Extract the (X, Y) coordinate from the center of the cell holding the provided text.  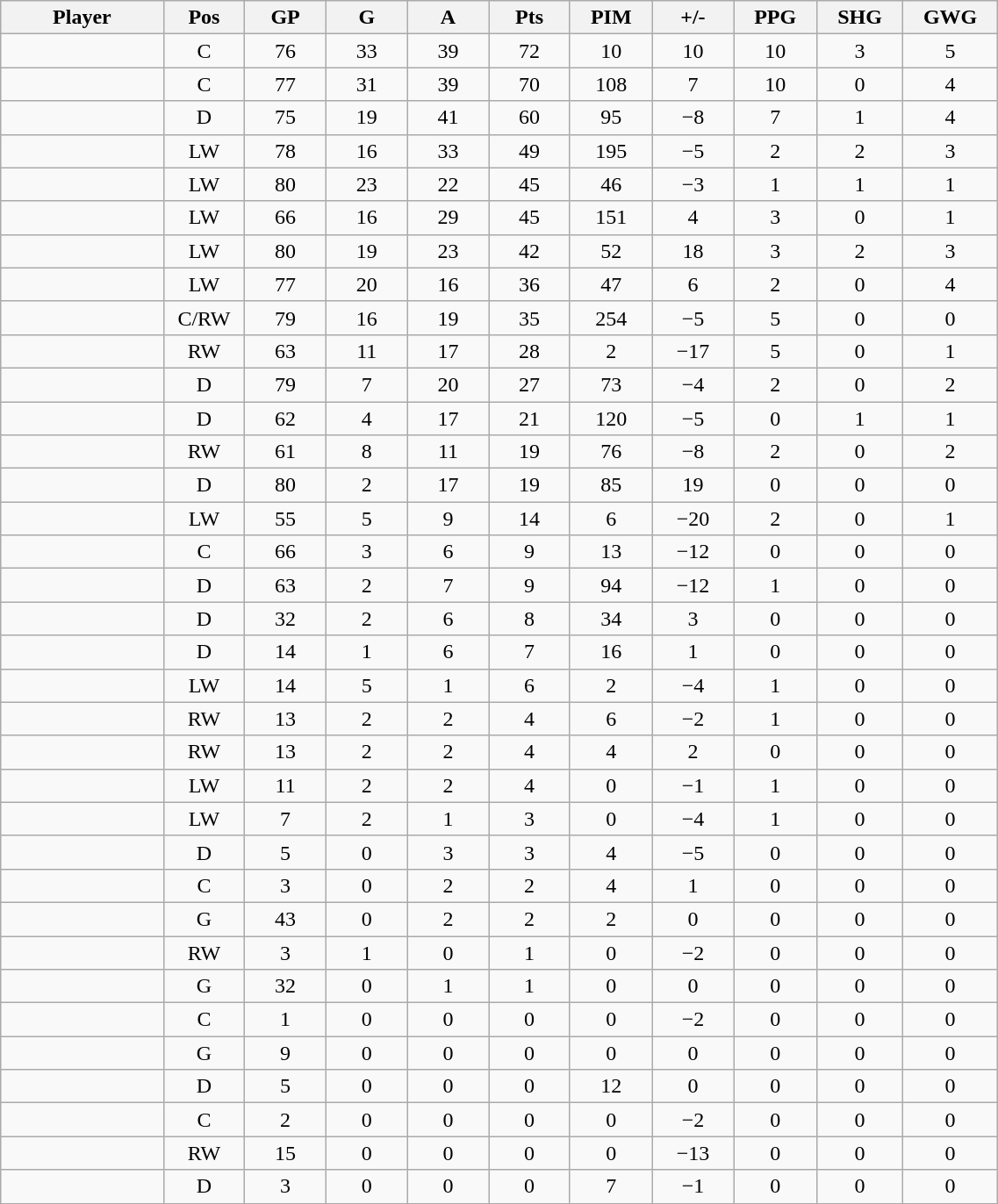
95 (611, 118)
85 (611, 485)
36 (530, 284)
47 (611, 284)
70 (530, 84)
73 (611, 384)
75 (286, 118)
62 (286, 419)
34 (611, 619)
−17 (693, 351)
46 (611, 184)
−13 (693, 1153)
151 (611, 218)
27 (530, 384)
PIM (611, 18)
72 (530, 51)
PPG (776, 18)
18 (693, 251)
42 (530, 251)
120 (611, 419)
78 (286, 151)
94 (611, 585)
31 (367, 84)
55 (286, 519)
−20 (693, 519)
Pos (204, 18)
254 (611, 318)
52 (611, 251)
Pts (530, 18)
60 (530, 118)
195 (611, 151)
SHG (860, 18)
41 (448, 118)
49 (530, 151)
29 (448, 218)
61 (286, 452)
GWG (950, 18)
22 (448, 184)
21 (530, 419)
35 (530, 318)
C/RW (204, 318)
Player (83, 18)
28 (530, 351)
12 (611, 1086)
15 (286, 1153)
−3 (693, 184)
43 (286, 919)
+/- (693, 18)
108 (611, 84)
GP (286, 18)
A (448, 18)
